Detect which cell encompasses the target text, then output its (X, Y) center coordinate. 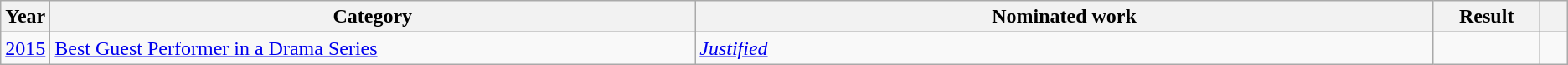
2015 (25, 48)
Result (1486, 17)
Best Guest Performer in a Drama Series (373, 48)
Justified (1065, 48)
Year (25, 17)
Category (373, 17)
Nominated work (1065, 17)
